Return [x, y] of the center of cell containing provided text 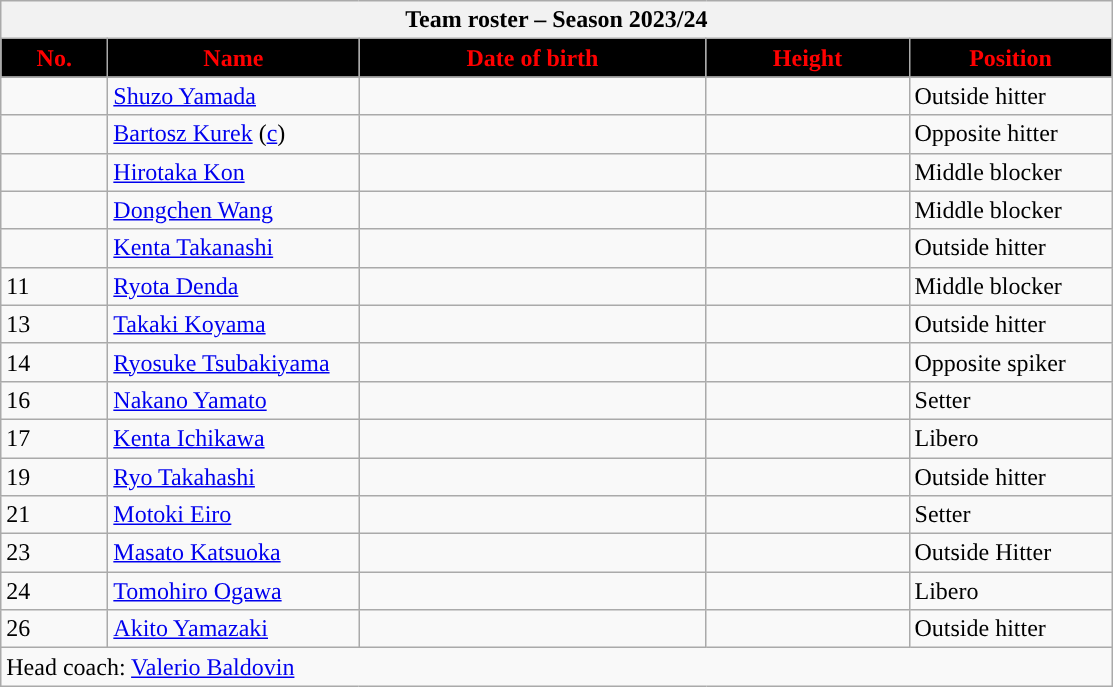
Name [234, 58]
23 [54, 553]
Ryosuke Tsubakiyama [234, 362]
17 [54, 438]
Ryo Takahashi [234, 477]
Dongchen Wang [234, 210]
Kenta Ichikawa [234, 438]
Ryota Denda [234, 286]
No. [54, 58]
Masato Katsuoka [234, 553]
24 [54, 591]
11 [54, 286]
Date of birth [532, 58]
Nakano Yamato [234, 400]
19 [54, 477]
Head coach: Valerio Baldovin [556, 667]
Motoki Eiro [234, 515]
Position [1010, 58]
Kenta Takanashi [234, 248]
14 [54, 362]
Tomohiro Ogawa [234, 591]
Bartosz Kurek (c) [234, 134]
Team roster – Season 2023/24 [556, 20]
Outside Hitter [1010, 553]
Height [808, 58]
Shuzo Yamada [234, 96]
Opposite hitter [1010, 134]
Hirotaka Kon [234, 172]
26 [54, 629]
21 [54, 515]
13 [54, 324]
16 [54, 400]
Akito Yamazaki [234, 629]
Opposite spiker [1010, 362]
Takaki Koyama [234, 324]
